Scan for the cell matching the given text and deliver its (X, Y) coordinate at center. 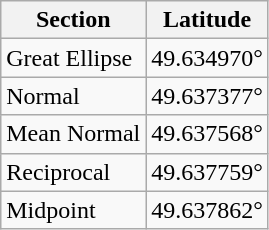
49.637759° (208, 172)
Mean Normal (74, 134)
49.637377° (208, 96)
Latitude (208, 20)
Great Ellipse (74, 58)
Normal (74, 96)
49.637862° (208, 210)
Reciprocal (74, 172)
Section (74, 20)
49.634970° (208, 58)
Midpoint (74, 210)
49.637568° (208, 134)
